Detect which cell encompasses the target text, then output its (X, Y) center coordinate. 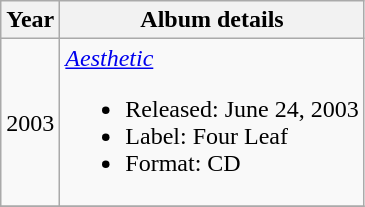
Album details (212, 20)
2003 (30, 122)
AestheticReleased: June 24, 2003Label: Four LeafFormat: CD (212, 122)
Year (30, 20)
